Return [x, y] of the center of cell containing provided text 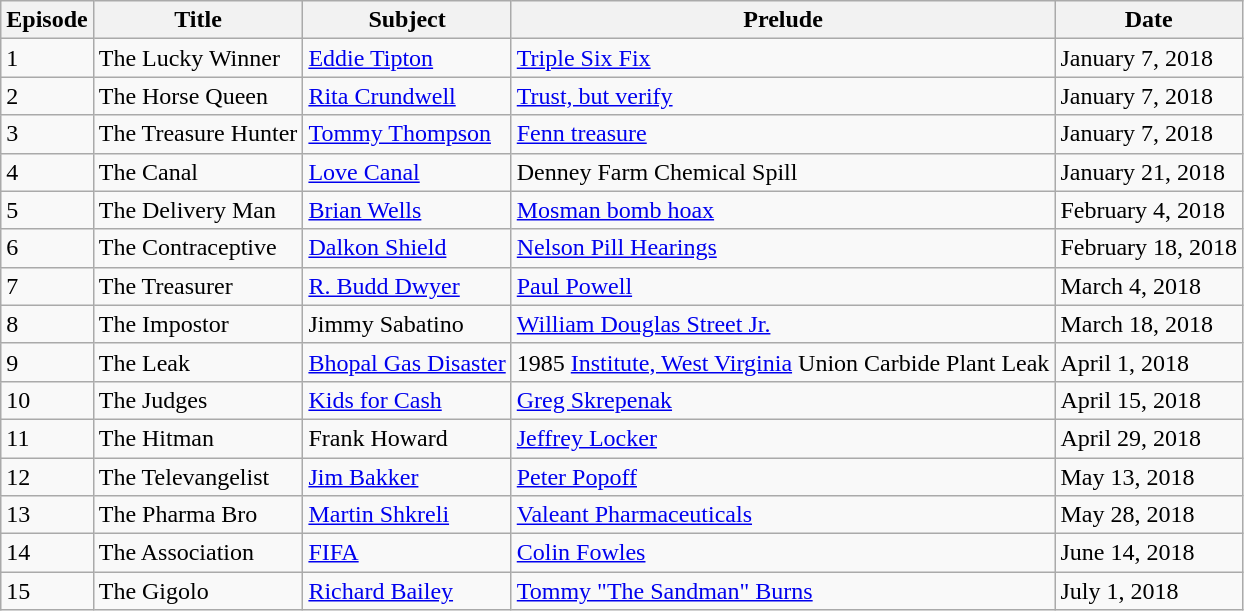
Bhopal Gas Disaster [407, 362]
Jim Bakker [407, 477]
June 14, 2018 [1149, 553]
January 21, 2018 [1149, 172]
Richard Bailey [407, 591]
Trust, but verify [783, 96]
Subject [407, 20]
8 [47, 324]
The Association [198, 553]
The Impostor [198, 324]
Valeant Pharmaceuticals [783, 515]
Title [198, 20]
April 29, 2018 [1149, 438]
The Televangelist [198, 477]
Triple Six Fix [783, 58]
FIFA [407, 553]
Dalkon Shield [407, 248]
Date [1149, 20]
12 [47, 477]
Paul Powell [783, 286]
6 [47, 248]
Colin Fowles [783, 553]
The Delivery Man [198, 210]
15 [47, 591]
February 18, 2018 [1149, 248]
4 [47, 172]
Jeffrey Locker [783, 438]
April 1, 2018 [1149, 362]
5 [47, 210]
Tommy "The Sandman" Burns [783, 591]
3 [47, 134]
The Horse Queen [198, 96]
Jimmy Sabatino [407, 324]
Denney Farm Chemical Spill [783, 172]
April 15, 2018 [1149, 400]
The Leak [198, 362]
The Canal [198, 172]
Love Canal [407, 172]
The Pharma Bro [198, 515]
Tommy Thompson [407, 134]
Nelson Pill Hearings [783, 248]
10 [47, 400]
The Treasure Hunter [198, 134]
Prelude [783, 20]
Eddie Tipton [407, 58]
Greg Skrepenak [783, 400]
Kids for Cash [407, 400]
Mosman bomb hoax [783, 210]
The Gigolo [198, 591]
Frank Howard [407, 438]
The Hitman [198, 438]
14 [47, 553]
May 28, 2018 [1149, 515]
Peter Popoff [783, 477]
William Douglas Street Jr. [783, 324]
11 [47, 438]
Fenn treasure [783, 134]
The Treasurer [198, 286]
R. Budd Dwyer [407, 286]
1 [47, 58]
The Lucky Winner [198, 58]
May 13, 2018 [1149, 477]
The Contraceptive [198, 248]
Rita Crundwell [407, 96]
2 [47, 96]
13 [47, 515]
Episode [47, 20]
7 [47, 286]
9 [47, 362]
1985 Institute, West Virginia Union Carbide Plant Leak [783, 362]
March 18, 2018 [1149, 324]
Brian Wells [407, 210]
July 1, 2018 [1149, 591]
Martin Shkreli [407, 515]
February 4, 2018 [1149, 210]
March 4, 2018 [1149, 286]
The Judges [198, 400]
